Extract the [X, Y] coordinate from the center of the cell holding the provided text.  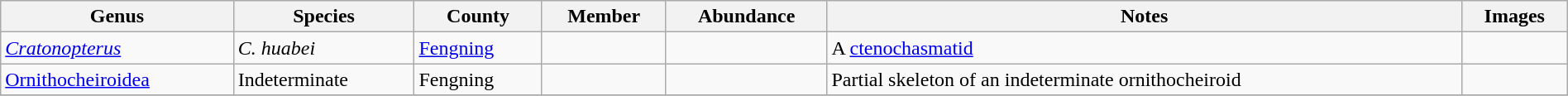
Cratonopterus [117, 48]
Partial skeleton of an indeterminate ornithocheiroid [1145, 79]
Indeterminate [324, 79]
Notes [1145, 17]
Member [604, 17]
C. huabei [324, 48]
A ctenochasmatid [1145, 48]
Genus [117, 17]
Images [1514, 17]
Species [324, 17]
Abundance [746, 17]
County [478, 17]
Ornithocheiroidea [117, 79]
